Output the (x, y) coordinate of the center of the cell containing the given text.  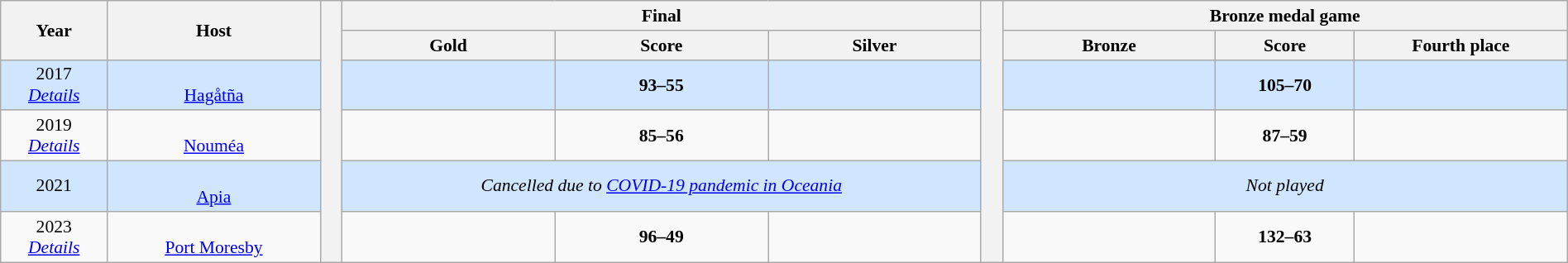
132–63 (1285, 237)
Hagåtña (214, 84)
Year (55, 30)
2019Details (55, 136)
Gold (448, 45)
2023Details (55, 237)
Nouméa (214, 136)
Cancelled due to COVID-19 pandemic in Oceania (662, 187)
Final (662, 16)
Host (214, 30)
Apia (214, 187)
85–56 (662, 136)
96–49 (662, 237)
105–70 (1285, 84)
Not played (1285, 187)
Bronze (1109, 45)
2017Details (55, 84)
Fourth place (1460, 45)
2021 (55, 187)
Silver (875, 45)
Port Moresby (214, 237)
87–59 (1285, 136)
93–55 (662, 84)
Bronze medal game (1285, 16)
